Output the [x, y] coordinate of the center of the cell containing the given text.  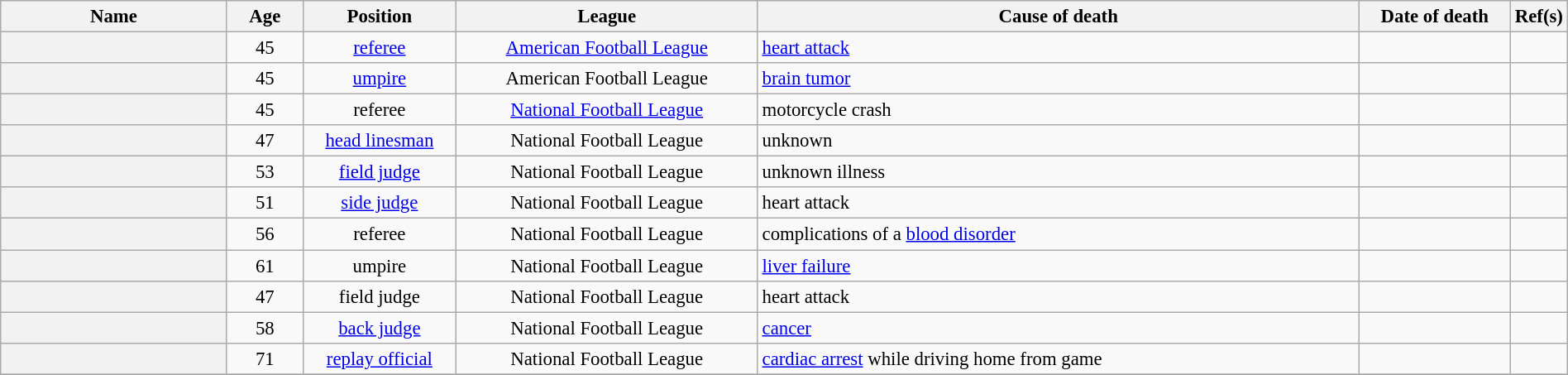
replay official [380, 358]
Ref(s) [1538, 17]
side judge [380, 203]
unknown [1059, 141]
53 [265, 172]
unknown illness [1059, 172]
cardiac arrest while driving home from game [1059, 358]
Age [265, 17]
complications of a blood disorder [1059, 234]
71 [265, 358]
head linesman [380, 141]
Name [114, 17]
cancer [1059, 328]
back judge [380, 328]
League [607, 17]
liver failure [1059, 266]
61 [265, 266]
Cause of death [1059, 17]
58 [265, 328]
brain tumor [1059, 79]
motorcycle crash [1059, 110]
56 [265, 234]
51 [265, 203]
Date of death [1434, 17]
Position [380, 17]
